Determine the (x, y) coordinate at the center of the cell enclosing the given text.  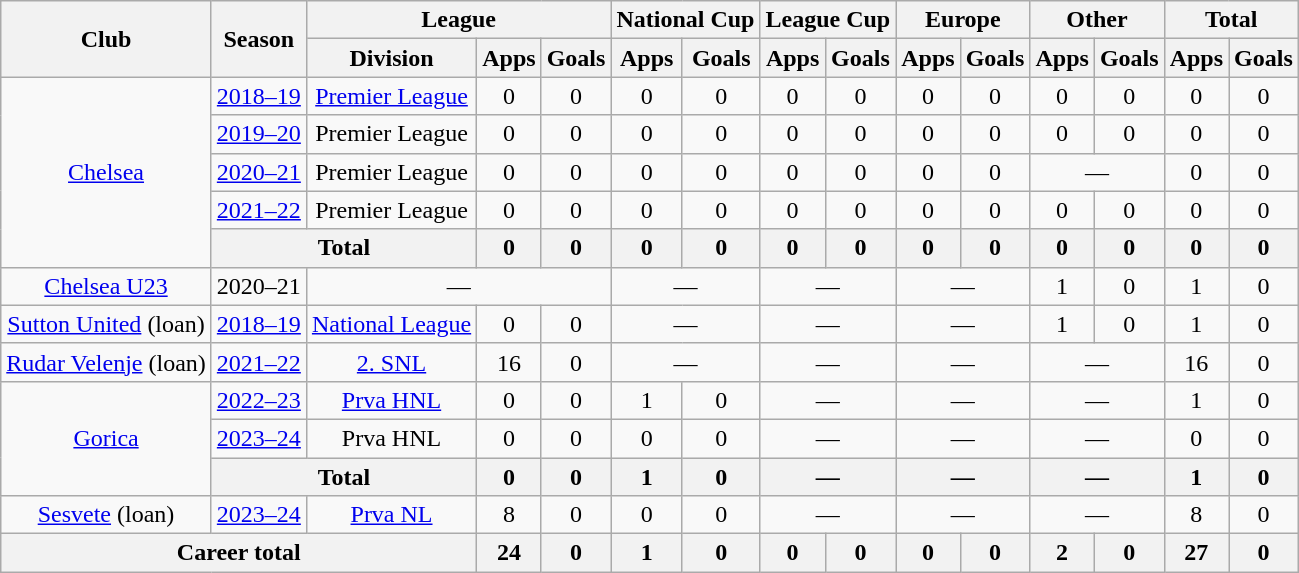
Season (258, 39)
2 (1062, 553)
2019–20 (258, 134)
27 (1196, 553)
Chelsea (106, 172)
League (458, 20)
Career total (239, 553)
2022–23 (258, 400)
24 (509, 553)
Rudar Velenje (loan) (106, 362)
Sesvete (loan) (106, 515)
Sutton United (loan) (106, 324)
Other (1097, 20)
Chelsea U23 (106, 286)
Division (391, 58)
Prva NL (391, 515)
Europe (963, 20)
2. SNL (391, 362)
National League (391, 324)
Club (106, 39)
National Cup (686, 20)
Gorica (106, 438)
League Cup (828, 20)
